Detect which cell encompasses the target text, then output its [x, y] center coordinate. 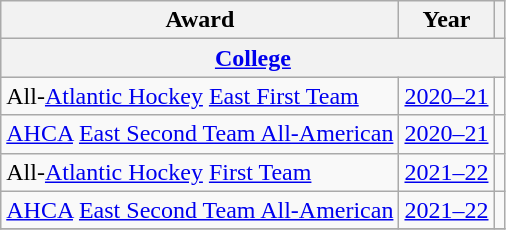
All-Atlantic Hockey First Team [200, 172]
Award [200, 20]
Year [446, 20]
College [253, 58]
All-Atlantic Hockey East First Team [200, 96]
